Determine the [x, y] coordinate at the center of the cell enclosing the given text.  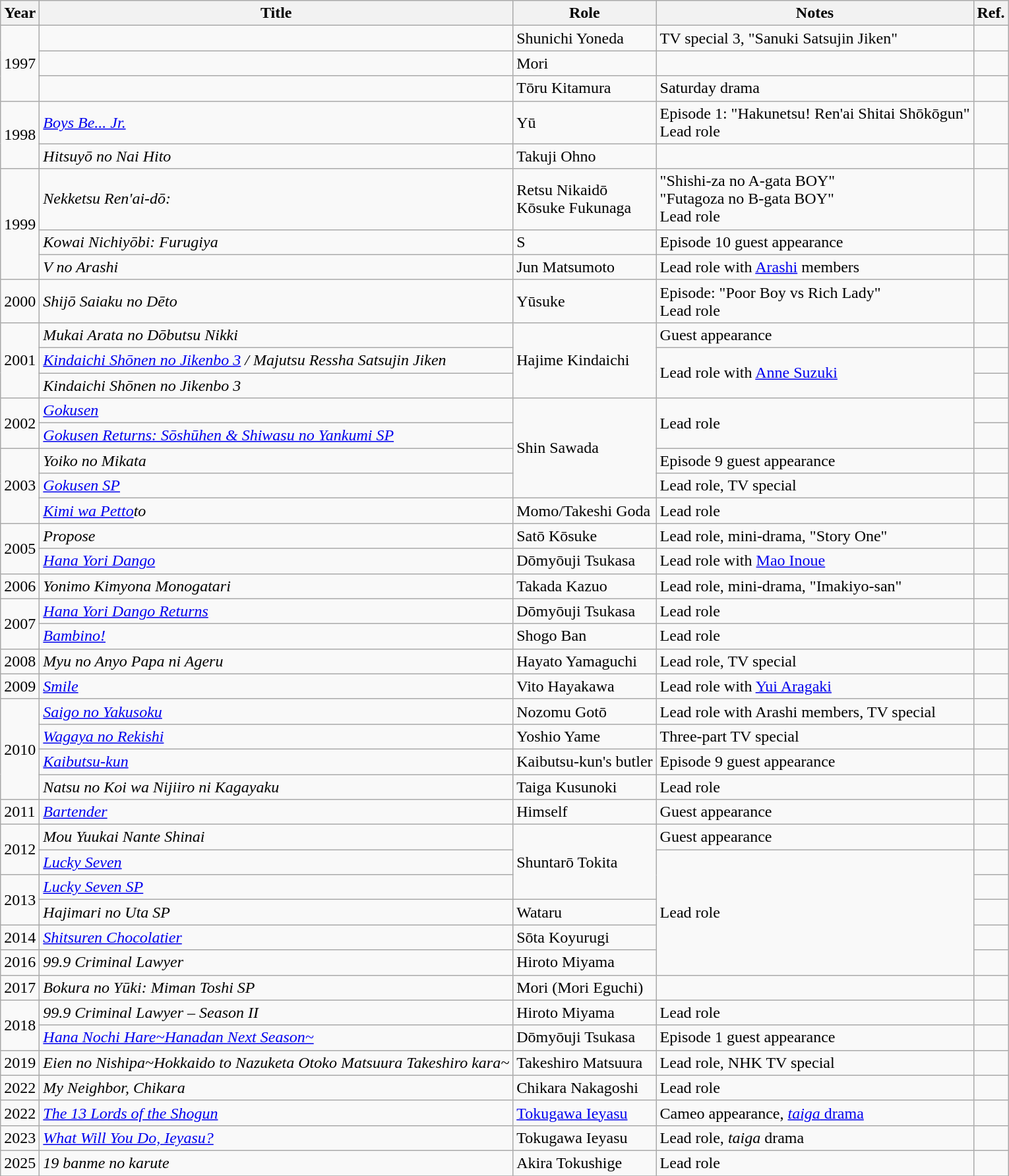
The 13 Lords of the Shogun [276, 1113]
Sōta Koyurugi [584, 937]
2008 [20, 661]
Episode 1: "Hakunetsu! Ren'ai Shitai Shōkōgun"Lead role [815, 123]
V no Arashi [276, 267]
Yoiko no Mikata [276, 461]
Kaibutsu-kun's butler [584, 761]
Three-part TV special [815, 736]
Eien no Nishipa~Hokkaido to Nazuketa Otoko Matsuura Takeshiro kara~ [276, 1063]
Hayato Yamaguchi [584, 661]
Shuntarō Tokita [584, 862]
Propose [276, 536]
Role [584, 13]
2010 [20, 749]
Cameo appearance, taiga drama [815, 1113]
Hajimari no Uta SP [276, 912]
2000 [20, 301]
TV special 3, "Sanuki Satsujin Jiken" [815, 38]
Lead role, mini-drama, "Imakiyo-san" [815, 586]
Bokura no Yūki: Miman Toshi SP [276, 987]
2025 [20, 1163]
Vito Hayakawa [584, 686]
Shunichi Yoneda [584, 38]
Hana Nochi Hare~Hanadan Next Season~ [276, 1038]
Mou Yuukai Nante Shinai [276, 837]
2001 [20, 360]
Shogo Ban [584, 636]
Lead role with Anne Suzuki [815, 372]
2005 [20, 548]
Natsu no Koi wa Nijiiro ni Kagayaku [276, 786]
2012 [20, 850]
Hana Yori Dango [276, 561]
Lucky Seven SP [276, 887]
2017 [20, 987]
Tōru Kitamura [584, 88]
Lead role with Mao Inoue [815, 561]
Title [276, 13]
Smile [276, 686]
Saturday drama [815, 88]
99.9 Criminal Lawyer [276, 962]
Gokusen SP [276, 486]
2023 [20, 1138]
Kindaichi Shōnen no Jikenbo 3 [276, 386]
Kaibutsu-kun [276, 761]
Momo/Takeshi Goda [584, 511]
Akira Tokushige [584, 1163]
Yūsuke [584, 301]
2011 [20, 812]
2006 [20, 586]
Episode: "Poor Boy vs Rich Lady"Lead role [815, 301]
Yonimo Kimyona Monogatari [276, 586]
Takeshiro Matsuura [584, 1063]
2016 [20, 962]
S [584, 242]
Episode 10 guest appearance [815, 242]
Gokusen Returns: Sōshūhen & Shiwasu no Yankumi SP [276, 436]
My Neighbor, Chikara [276, 1088]
Nekketsu Ren'ai-dō: [276, 199]
Lead role, NHK TV special [815, 1063]
Takada Kazuo [584, 586]
2014 [20, 937]
Takuji Ohno [584, 156]
Hajime Kindaichi [584, 360]
19 banme no karute [276, 1163]
Boys Be... Jr. [276, 123]
Lead role, taiga drama [815, 1138]
What Will You Do, Ieyasu? [276, 1138]
Hitsuyō no Nai Hito [276, 156]
Shitsuren Chocolatier [276, 937]
2018 [20, 1025]
99.9 Criminal Lawyer – Season II [276, 1013]
Kimi wa Pettoto [276, 511]
Lead role, mini-drama, "Story One" [815, 536]
Lead role with Yui Aragaki [815, 686]
Year [20, 13]
Mori [584, 63]
Kowai Nichiyōbi: Furugiya [276, 242]
Taiga Kusunoki [584, 786]
Kindaichi Shōnen no Jikenbo 3 / Majutsu Ressha Satsujin Jiken [276, 360]
Mukai Arata no Dōbutsu Nikki [276, 335]
2007 [20, 624]
2003 [20, 486]
Wataru [584, 912]
Gokusen [276, 411]
Jun Matsumoto [584, 267]
Himself [584, 812]
Lucky Seven [276, 862]
Nozomu Gotō [584, 711]
Lead role with Arashi members, TV special [815, 711]
Yū [584, 123]
2019 [20, 1063]
Bambino! [276, 636]
1999 [20, 224]
Yoshio Yame [584, 736]
2013 [20, 900]
Lead role with Arashi members [815, 267]
Wagaya no Rekishi [276, 736]
Notes [815, 13]
Saigo no Yakusoku [276, 711]
1997 [20, 63]
Shijō Saiaku no Dēto [276, 301]
Chikara Nakagoshi [584, 1088]
Hana Yori Dango Returns [276, 611]
Episode 1 guest appearance [815, 1038]
Shin Sawada [584, 448]
Retsu NikaidōKōsuke Fukunaga [584, 199]
"Shishi-za no A-gata BOY""Futagoza no B-gata BOY"Lead role [815, 199]
Myu no Anyo Papa ni Ageru [276, 661]
Ref. [991, 13]
Mori (Mori Eguchi) [584, 987]
Bartender [276, 812]
Satō Kōsuke [584, 536]
2002 [20, 423]
2009 [20, 686]
1998 [20, 134]
